For the text-containing cell, return its midpoint in (X, Y) coordinate format. 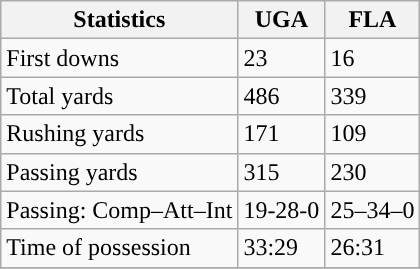
Total yards (120, 96)
315 (282, 172)
230 (372, 172)
19-28-0 (282, 210)
33:29 (282, 248)
109 (372, 134)
Statistics (120, 20)
486 (282, 96)
Passing: Comp–Att–Int (120, 210)
Passing yards (120, 172)
Time of possession (120, 248)
UGA (282, 20)
First downs (120, 58)
23 (282, 58)
25–34–0 (372, 210)
16 (372, 58)
26:31 (372, 248)
171 (282, 134)
339 (372, 96)
FLA (372, 20)
Rushing yards (120, 134)
